From the cell containing the given text, extract its center point as [X, Y] coordinate. 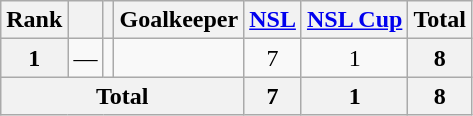
— [86, 58]
NSL [273, 20]
Goalkeeper [179, 20]
Rank [34, 20]
NSL Cup [354, 20]
